Search for the cell housing the specified text and yield its (X, Y) center coordinate. 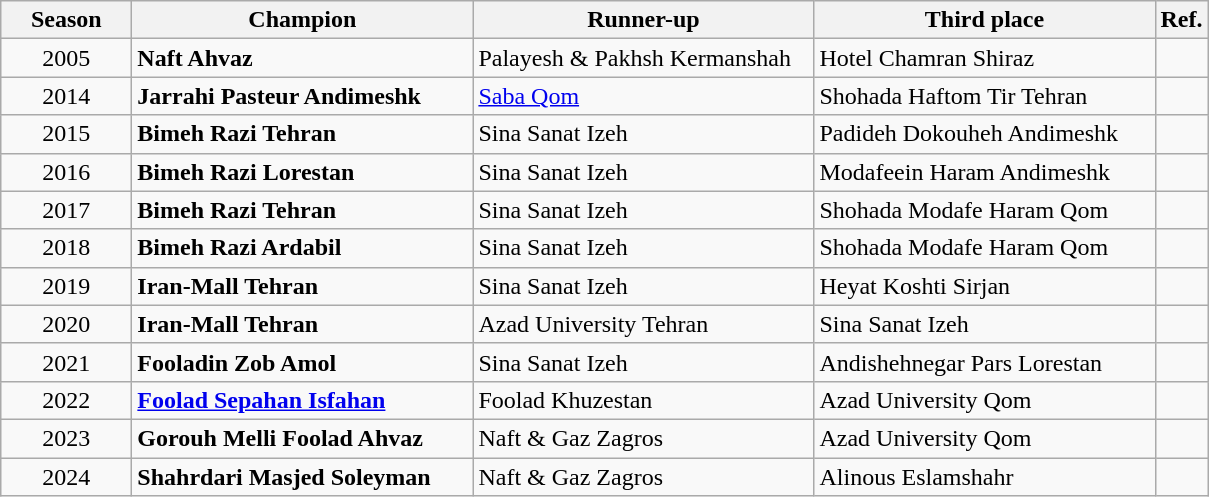
Season (66, 20)
Padideh Dokouheh Andimeshk (984, 134)
Runner-up (644, 20)
Third place (984, 20)
Ref. (1182, 20)
2014 (66, 96)
2018 (66, 248)
Bimeh Razi Ardabil (302, 248)
2022 (66, 400)
Foolad Khuzestan (644, 400)
Andishehnegar Pars Lorestan (984, 362)
Hotel Chamran Shiraz (984, 58)
Shahrdari Masjed Soleyman (302, 477)
2005 (66, 58)
Bimeh Razi Lorestan (302, 172)
Shohada Haftom Tir Tehran (984, 96)
2016 (66, 172)
Azad University Tehran (644, 324)
2021 (66, 362)
Palayesh & Pakhsh Kermanshah (644, 58)
Jarrahi Pasteur Andimeshk (302, 96)
2023 (66, 438)
Modafeein Haram Andimeshk (984, 172)
2015 (66, 134)
Fooladin Zob Amol (302, 362)
Alinous Eslamshahr (984, 477)
2017 (66, 210)
Gorouh Melli Foolad Ahvaz (302, 438)
Naft Ahvaz (302, 58)
2020 (66, 324)
Foolad Sepahan Isfahan (302, 400)
2024 (66, 477)
Champion (302, 20)
Heyat Koshti Sirjan (984, 286)
2019 (66, 286)
Saba Qom (644, 96)
